Detect which cell encompasses the target text, then output its [x, y] center coordinate. 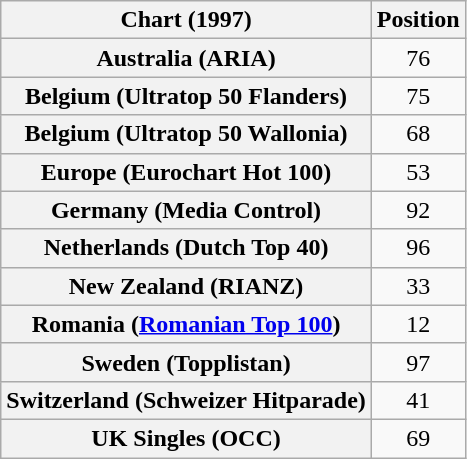
69 [418, 438]
Belgium (Ultratop 50 Flanders) [186, 96]
Belgium (Ultratop 50 Wallonia) [186, 134]
Germany (Media Control) [186, 210]
UK Singles (OCC) [186, 438]
96 [418, 248]
Sweden (Topplistan) [186, 362]
Position [418, 20]
75 [418, 96]
New Zealand (RIANZ) [186, 286]
12 [418, 324]
Switzerland (Schweizer Hitparade) [186, 400]
33 [418, 286]
68 [418, 134]
92 [418, 210]
41 [418, 400]
Chart (1997) [186, 20]
Europe (Eurochart Hot 100) [186, 172]
97 [418, 362]
76 [418, 58]
53 [418, 172]
Romania (Romanian Top 100) [186, 324]
Netherlands (Dutch Top 40) [186, 248]
Australia (ARIA) [186, 58]
